Provide the [x, y] coordinate of the cell's center where the given text is located.  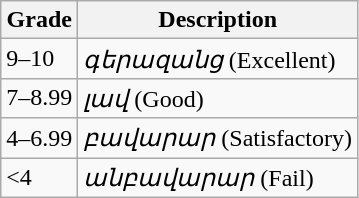
<4 [40, 178]
Grade [40, 20]
լավ (Good) [218, 98]
անբավարար (Fail) [218, 178]
գերազանց (Excellent) [218, 59]
բավարար (Satisfactory) [218, 138]
4–6.99 [40, 138]
7–8.99 [40, 98]
Description [218, 20]
9–10 [40, 59]
